Return the (X, Y) coordinate for the center point of the cell that contains the specified text.  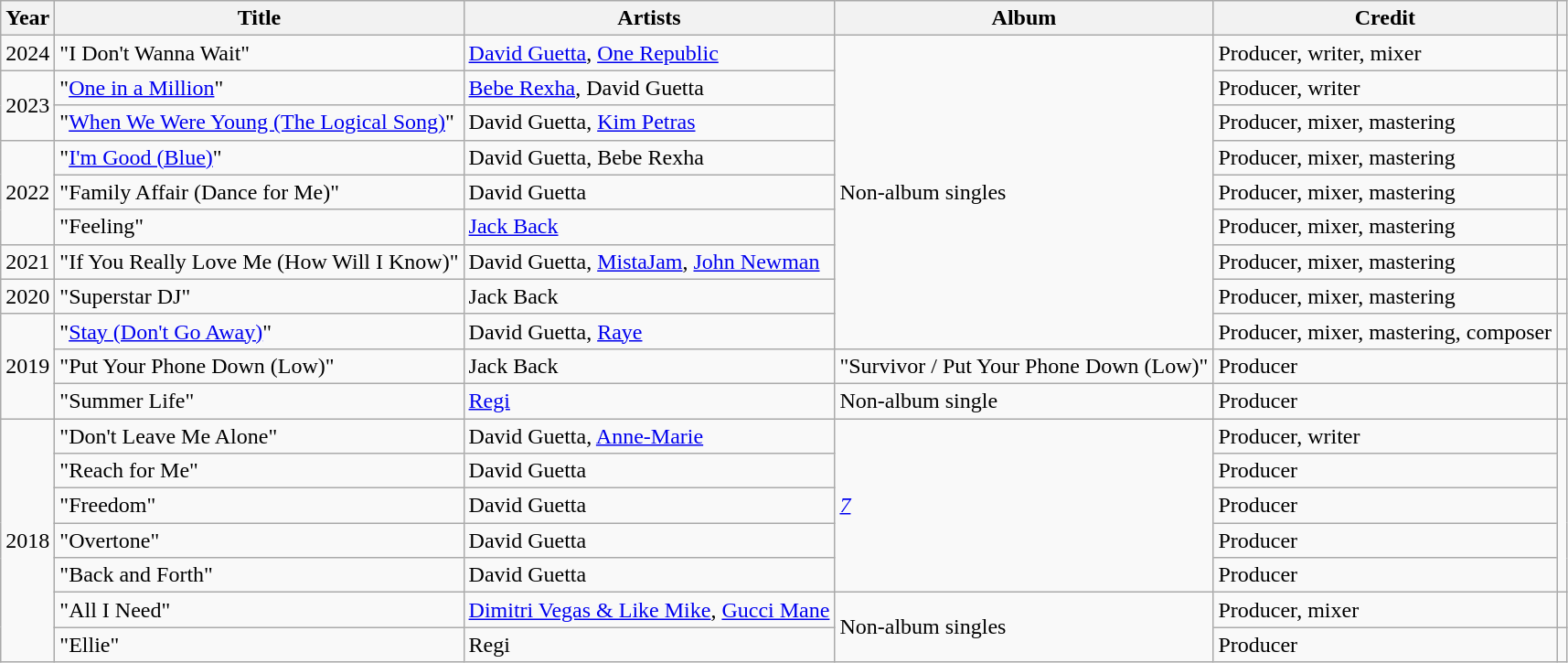
Producer, mixer, mastering, composer (1385, 331)
David Guetta, Anne-Marie (649, 436)
"Overtone" (260, 540)
"Summer Life" (260, 401)
Producer, writer, mixer (1385, 53)
"Family Affair (Dance for Me)" (260, 192)
"Don't Leave Me Alone" (260, 436)
Dimitri Vegas & Like Mike, Gucci Mane (649, 610)
Year (27, 18)
"Freedom" (260, 506)
"Reach for Me" (260, 471)
"I'm Good (Blue)" (260, 157)
Album (1024, 18)
Artists (649, 18)
7 (1024, 506)
2019 (27, 366)
2021 (27, 262)
"Put Your Phone Down (Low)" (260, 366)
David Guetta, Kim Petras (649, 123)
David Guetta, Raye (649, 331)
2023 (27, 105)
David Guetta, MistaJam, John Newman (649, 262)
"I Don't Wanna Wait" (260, 53)
Title (260, 18)
Bebe Rexha, David Guetta (649, 88)
"Stay (Don't Go Away)" (260, 331)
David Guetta, Bebe Rexha (649, 157)
Non-album single (1024, 401)
2022 (27, 192)
"Survivor / Put Your Phone Down (Low)" (1024, 366)
Credit (1385, 18)
2018 (27, 540)
"Back and Forth" (260, 575)
"Ellie" (260, 645)
2024 (27, 53)
"All I Need" (260, 610)
"Superstar DJ" (260, 296)
"One in a Million" (260, 88)
"When We Were Young (The Logical Song)" (260, 123)
"Feeling" (260, 227)
David Guetta, One Republic (649, 53)
"If You Really Love Me (How Will I Know)" (260, 262)
Producer, mixer (1385, 610)
2020 (27, 296)
